Find where the given text appears and provide that cell's center as [x, y] coordinate. 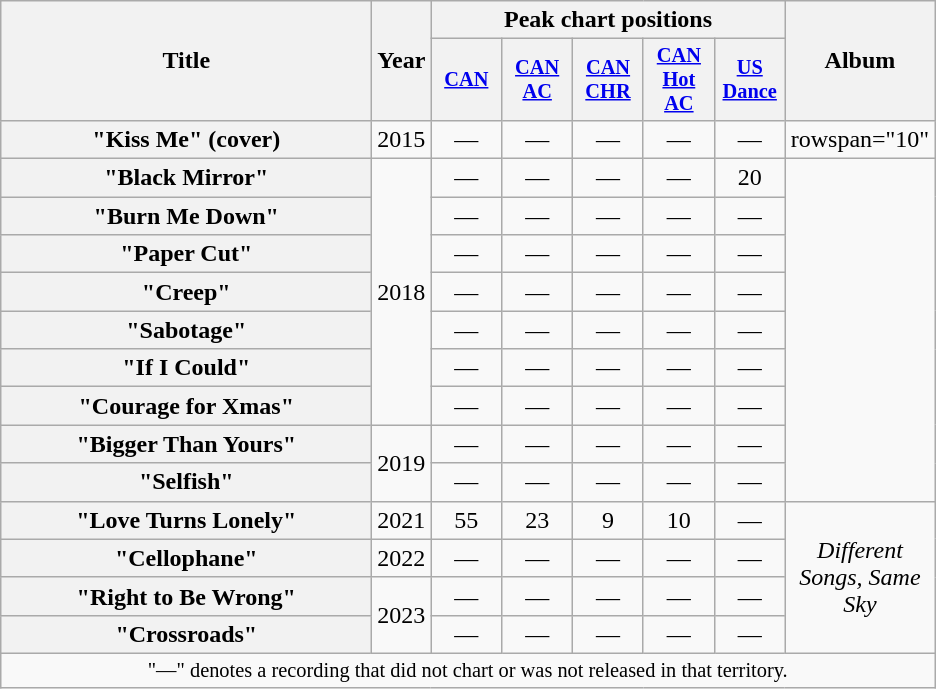
23 [538, 520]
Title [186, 61]
2018 [402, 292]
Album [860, 61]
"If I Could" [186, 368]
"Black Mirror" [186, 178]
"Bigger Than Yours" [186, 444]
10 [678, 520]
20 [750, 178]
"Selfish" [186, 482]
2019 [402, 463]
"Cellophane" [186, 558]
"Courage for Xmas" [186, 406]
"Paper Cut" [186, 254]
"Creep" [186, 292]
55 [466, 520]
"—" denotes a recording that did not chart or was not released in that territory. [468, 670]
"Sabotage" [186, 330]
2023 [402, 615]
"Crossroads" [186, 634]
"Love Turns Lonely" [186, 520]
"Kiss Me" (cover) [186, 139]
CANCHR [608, 80]
2021 [402, 520]
US Dance [750, 80]
Year [402, 61]
"Right to Be Wrong" [186, 596]
9 [608, 520]
CAN [466, 80]
Different Songs, Same Sky [860, 577]
CANHot AC [678, 80]
CANAC [538, 80]
2015 [402, 139]
Peak chart positions [608, 20]
rowspan="10" [860, 139]
"Burn Me Down" [186, 216]
2022 [402, 558]
